Capture the cell that displays the provided text and extract its (x, y) central coordinate. 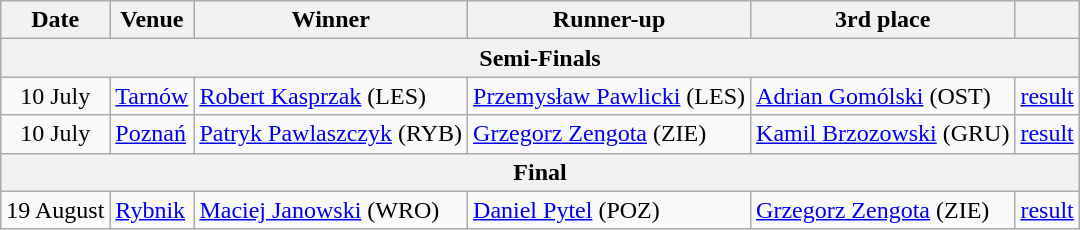
Semi-Finals (540, 58)
Maciej Janowski (WRO) (331, 210)
Winner (331, 20)
Kamil Brzozowski (GRU) (883, 134)
Date (56, 20)
Venue (152, 20)
3rd place (883, 20)
Przemysław Pawlicki (LES) (610, 96)
Final (540, 172)
Tarnów (152, 96)
Runner-up (610, 20)
Daniel Pytel (POZ) (610, 210)
Adrian Gomólski (OST) (883, 96)
Robert Kasprzak (LES) (331, 96)
Poznań (152, 134)
19 August (56, 210)
Patryk Pawlaszczyk (RYB) (331, 134)
Rybnik (152, 210)
